Determine the (X, Y) coordinate at the center of the cell enclosing the given text.  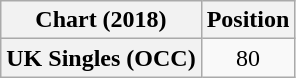
80 (248, 58)
UK Singles (OCC) (101, 58)
Chart (2018) (101, 20)
Position (248, 20)
